Output the [X, Y] coordinate of the center of the cell containing the given text.  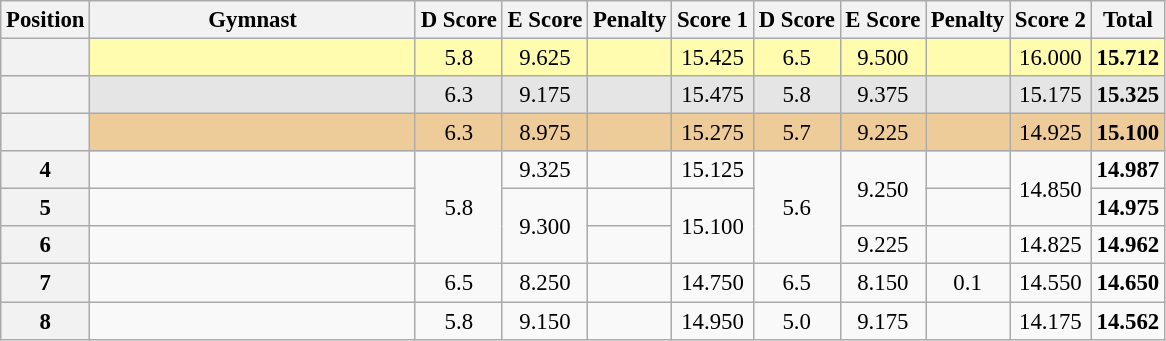
15.475 [713, 95]
15.712 [1128, 58]
9.250 [882, 188]
14.550 [1051, 283]
14.975 [1128, 208]
Score 2 [1051, 20]
5.6 [796, 208]
9.500 [882, 58]
15.175 [1051, 95]
8 [46, 321]
Score 1 [713, 20]
15.325 [1128, 95]
5.7 [796, 133]
9.375 [882, 95]
8.250 [544, 283]
5 [46, 208]
14.962 [1128, 245]
14.950 [713, 321]
14.750 [713, 283]
Position [46, 20]
15.425 [713, 58]
9.325 [544, 170]
0.1 [968, 283]
6 [46, 245]
4 [46, 170]
15.125 [713, 170]
9.300 [544, 226]
7 [46, 283]
5.0 [796, 321]
9.625 [544, 58]
Total [1128, 20]
14.925 [1051, 133]
14.562 [1128, 321]
14.987 [1128, 170]
16.000 [1051, 58]
9.150 [544, 321]
Gymnast [253, 20]
8.150 [882, 283]
14.650 [1128, 283]
15.275 [713, 133]
8.975 [544, 133]
14.850 [1051, 188]
14.175 [1051, 321]
14.825 [1051, 245]
